Output the [x, y] coordinate of the center of the cell containing the given text.  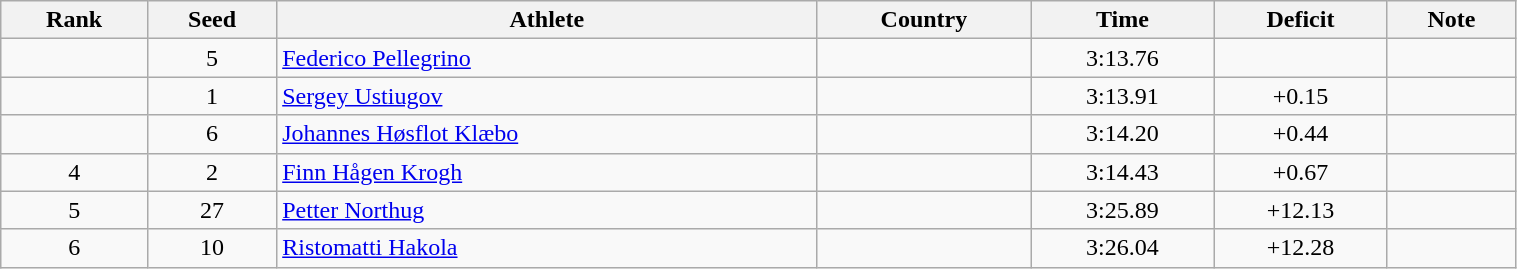
Athlete [547, 20]
+0.15 [1300, 96]
Petter Northug [547, 210]
Ristomatti Hakola [547, 248]
27 [212, 210]
3:14.43 [1122, 172]
Time [1122, 20]
+0.67 [1300, 172]
3:26.04 [1122, 248]
+0.44 [1300, 134]
Federico Pellegrino [547, 58]
2 [212, 172]
3:25.89 [1122, 210]
+12.13 [1300, 210]
3:13.91 [1122, 96]
10 [212, 248]
1 [212, 96]
Seed [212, 20]
Deficit [1300, 20]
Country [924, 20]
Sergey Ustiugov [547, 96]
3:13.76 [1122, 58]
Rank [74, 20]
3:14.20 [1122, 134]
+12.28 [1300, 248]
Note [1452, 20]
4 [74, 172]
Finn Hågen Krogh [547, 172]
Johannes Høsflot Klæbo [547, 134]
